Search for the cell housing the specified text and yield its (X, Y) center coordinate. 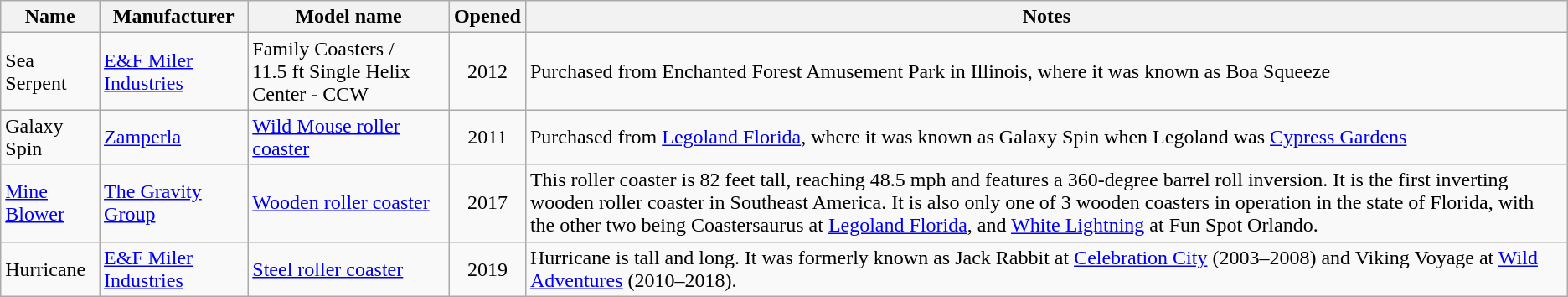
2012 (487, 71)
Purchased from Legoland Florida, where it was known as Galaxy Spin when Legoland was Cypress Gardens (1046, 138)
2019 (487, 268)
Notes (1046, 17)
Opened (487, 17)
Hurricane is tall and long. It was formerly known as Jack Rabbit at Celebration City (2003–2008) and Viking Voyage at Wild Adventures (2010–2018). (1046, 268)
Model name (348, 17)
Purchased from Enchanted Forest Amusement Park in Illinois, where it was known as Boa Squeeze (1046, 71)
Family Coasters / 11.5 ft Single Helix Center - CCW (348, 71)
2017 (487, 203)
Steel roller coaster (348, 268)
Manufacturer (174, 17)
Hurricane (50, 268)
Mine Blower (50, 203)
Galaxy Spin (50, 138)
Wooden roller coaster (348, 203)
Zamperla (174, 138)
Name (50, 17)
The Gravity Group (174, 203)
2011 (487, 138)
Wild Mouse roller coaster (348, 138)
Sea Serpent (50, 71)
